For the text-containing cell, return its midpoint in [x, y] coordinate format. 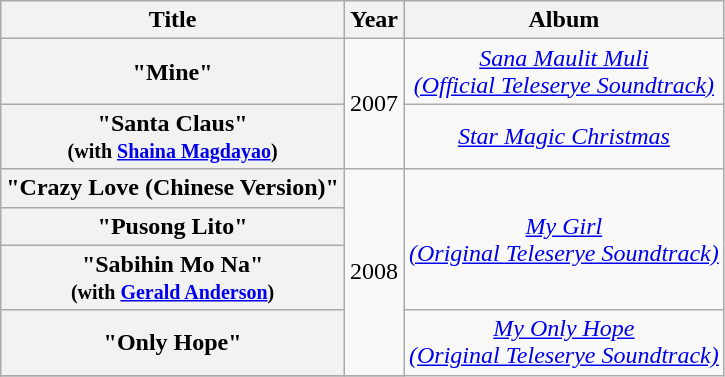
Album [564, 20]
"Crazy Love (Chinese Version)" [173, 188]
2008 [374, 272]
Title [173, 20]
"Pusong Lito" [173, 226]
Sana Maulit Muli(Official Teleserye Soundtrack) [564, 72]
My Only Hope(Original Teleserye Soundtrack) [564, 342]
"Mine" [173, 72]
"Sabihin Mo Na"(with Gerald Anderson) [173, 278]
2007 [374, 104]
"Santa Claus"(with Shaina Magdayao) [173, 136]
My Girl(Original Teleserye Soundtrack) [564, 240]
Year [374, 20]
Star Magic Christmas [564, 136]
"Only Hope" [173, 342]
